Capture the cell that displays the provided text and extract its [x, y] central coordinate. 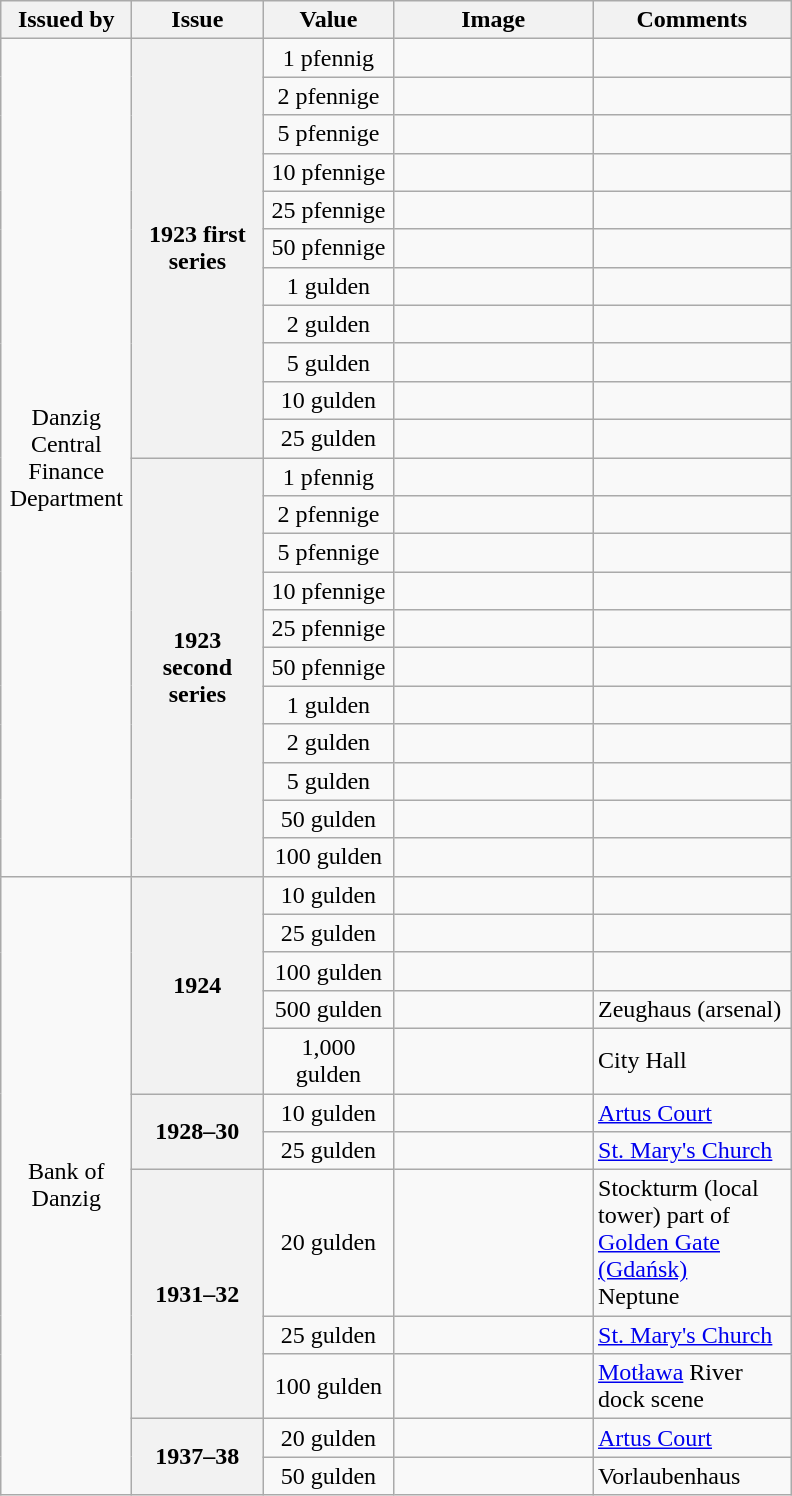
1931–32 [198, 1294]
1,000 gulden [328, 1060]
Issue [198, 20]
Image [494, 20]
500 gulden [328, 1009]
1928–30 [198, 1132]
1923 first series [198, 248]
Danzig Central Finance Department [66, 458]
Bank of Danzig [66, 1186]
Zeughaus (arsenal) [692, 1009]
Comments [692, 20]
Issued by [66, 20]
1923 second series [198, 668]
City Hall [692, 1060]
Value [328, 20]
Vorlaubenhaus [692, 1476]
Stockturm (local tower) part of Golden Gate (Gdańsk)Neptune [692, 1243]
Motława River dock scene [692, 1386]
1924 [198, 984]
1937–38 [198, 1457]
